From the cell containing the given text, extract its center point as [x, y] coordinate. 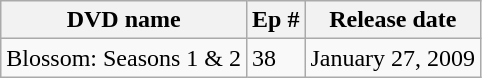
January 27, 2009 [393, 58]
DVD name [124, 20]
38 [276, 58]
Blossom: Seasons 1 & 2 [124, 58]
Ep # [276, 20]
Release date [393, 20]
